Capture the cell that displays the provided text and extract its [x, y] central coordinate. 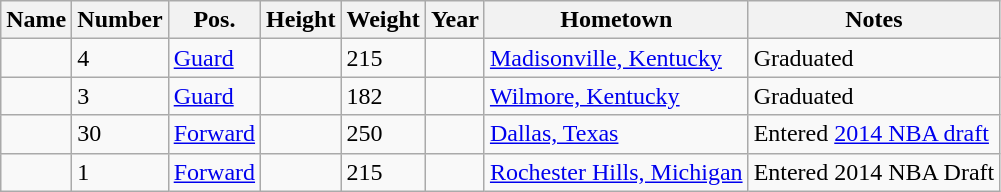
Weight [383, 20]
Madisonville, Kentucky [616, 58]
Wilmore, Kentucky [616, 96]
3 [120, 96]
Rochester Hills, Michigan [616, 172]
Dallas, Texas [616, 134]
Entered 2014 NBA Draft [874, 172]
Height [301, 20]
Pos. [214, 20]
250 [383, 134]
Entered 2014 NBA draft [874, 134]
Notes [874, 20]
182 [383, 96]
Name [36, 20]
Year [454, 20]
Hometown [616, 20]
30 [120, 134]
Number [120, 20]
1 [120, 172]
4 [120, 58]
